From the cell containing the given text, extract its center point as (x, y) coordinate. 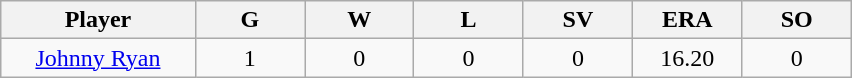
Johnny Ryan (98, 58)
SO (796, 20)
ERA (688, 20)
W (360, 20)
SV (578, 20)
L (468, 20)
Player (98, 20)
G (250, 20)
16.20 (688, 58)
1 (250, 58)
